Scan for the cell matching the given text and deliver its (x, y) coordinate at center. 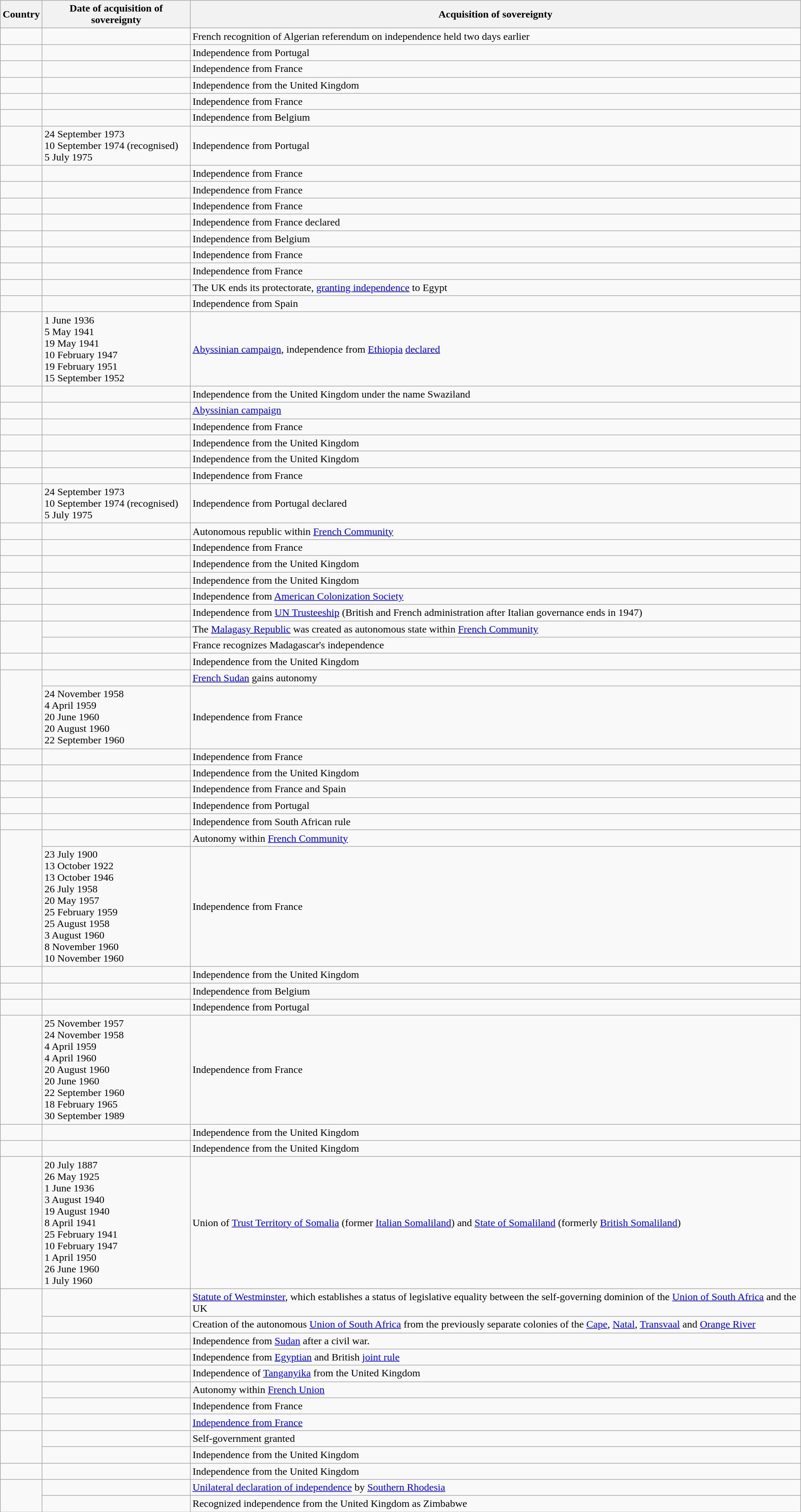
Independence from Egyptian and British joint rule (495, 1357)
France recognizes Madagascar's independence (495, 645)
Independence from Portugal declared (495, 503)
French recognition of Algerian referendum on independence held two days earlier (495, 36)
Country (21, 15)
Creation of the autonomous Union of South Africa from the previously separate colonies of the Cape, Natal, Transvaal and Orange River (495, 1325)
20 July 188726 May 1925 1 June 19363 August 194019 August 19408 April 194125 February 194110 February 19471 April 195026 June 19601 July 1960 (116, 1223)
Independence from South African rule (495, 822)
24 November 19584 April 195920 June 196020 August 196022 September 1960 (116, 717)
Self-government granted (495, 1438)
Union of Trust Territory of Somalia (former Italian Somaliland) and State of Somaliland (formerly British Somaliland) (495, 1223)
Abyssinian campaign (495, 410)
Autonomy within French Community (495, 838)
Independence from Sudan after a civil war. (495, 1341)
French Sudan gains autonomy (495, 678)
Recognized independence from the United Kingdom as Zimbabwe (495, 1504)
The UK ends its protectorate, granting independence to Egypt (495, 288)
Independence from France and Spain (495, 789)
Independence from American Colonization Society (495, 597)
1 June 19365 May 194119 May 194110 February 194719 February 195115 September 1952 (116, 349)
Independence from UN Trusteeship (British and French administration after Italian governance ends in 1947) (495, 613)
Independence of Tanganyika from the United Kingdom (495, 1373)
Abyssinian campaign, independence from Ethiopia declared (495, 349)
Independence from the United Kingdom under the name Swaziland (495, 394)
Acquisition of sovereignty (495, 15)
The Malagasy Republic was created as autonomous state within French Community (495, 629)
Independence from Spain (495, 304)
23 July 190013 October 192213 October 194626 July 195820 May 195725 February 195925 August 19583 August 19608 November 196010 November 1960 (116, 906)
Autonomous republic within French Community (495, 531)
Independence from France declared (495, 222)
Unilateral declaration of independence by Southern Rhodesia (495, 1488)
Date of acquisition of sovereignty (116, 15)
25 November 195724 November 19584 April 19594 April 196020 August 196020 June 196022 September 196018 February 196530 September 1989 (116, 1070)
Autonomy within French Union (495, 1390)
